Pinpoint the cell where the given text exists, returning its (x, y) midpoint coordinate. 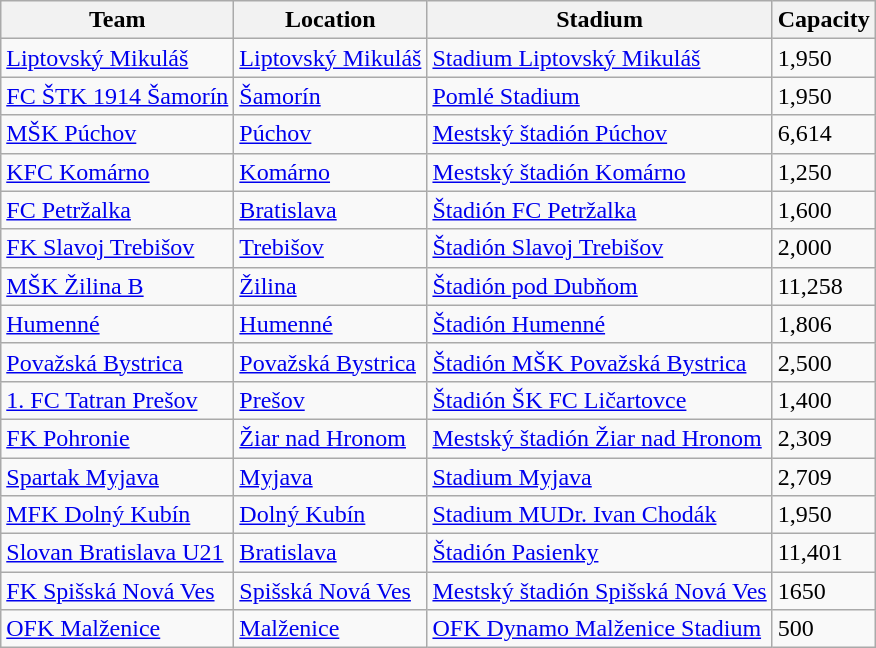
Mestský štadión Komárno (600, 172)
Malženice (330, 629)
FC ŠTK 1914 Šamorín (118, 96)
Dolný Kubín (330, 515)
FK Pohronie (118, 438)
Štadión Slavoj Trebišov (600, 248)
MFK Dolný Kubín (118, 515)
Spartak Myjava (118, 477)
1650 (824, 591)
MŠK Žilina B (118, 286)
Šamorín (330, 96)
Štadión Humenné (600, 324)
Myjava (330, 477)
Štadión ŠK FC Ličartovce (600, 400)
KFC Komárno (118, 172)
FC Petržalka (118, 210)
Prešov (330, 400)
OFK Malženice (118, 629)
MŠK Púchov (118, 134)
Pomlé Stadium (600, 96)
Štadión MŠK Považská Bystrica (600, 362)
11,401 (824, 553)
Stadium Myjava (600, 477)
Stadium (600, 20)
Žiar nad Hronom (330, 438)
Púchov (330, 134)
Location (330, 20)
1,600 (824, 210)
2,500 (824, 362)
Mestský štadión Žiar nad Hronom (600, 438)
2,309 (824, 438)
Štadión Pasienky (600, 553)
6,614 (824, 134)
500 (824, 629)
Spišská Nová Ves (330, 591)
Komárno (330, 172)
Stadium MUDr. Ivan Chodák (600, 515)
2,709 (824, 477)
Štadión pod Dubňom (600, 286)
2,000 (824, 248)
OFK Dynamo Malženice Stadium (600, 629)
1. FC Tatran Prešov (118, 400)
FK Slavoj Trebišov (118, 248)
Mestský štadión Púchov (600, 134)
1,250 (824, 172)
Mestský štadión Spišská Nová Ves (600, 591)
Stadium Liptovský Mikuláš (600, 58)
11,258 (824, 286)
Žilina (330, 286)
Team (118, 20)
Trebišov (330, 248)
1,400 (824, 400)
1,806 (824, 324)
FK Spišská Nová Ves (118, 591)
Slovan Bratislava U21 (118, 553)
Štadión FC Petržalka (600, 210)
Capacity (824, 20)
